Return (X, Y) of the center of cell containing provided text 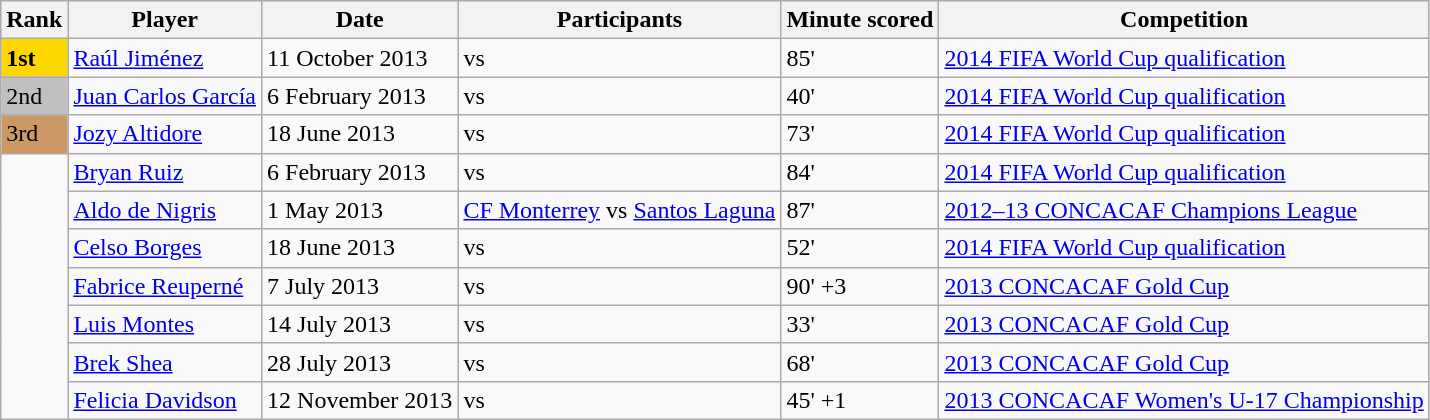
11 October 2013 (360, 58)
68' (860, 362)
90' +3 (860, 286)
Participants (620, 20)
45' +1 (860, 400)
Jozy Altidore (165, 134)
Raúl Jiménez (165, 58)
Date (360, 20)
Bryan Ruiz (165, 172)
3rd (34, 134)
87' (860, 210)
84' (860, 172)
40' (860, 96)
12 November 2013 (360, 400)
Felicia Davidson (165, 400)
52' (860, 248)
85' (860, 58)
2nd (34, 96)
73' (860, 134)
14 July 2013 (360, 324)
Juan Carlos García (165, 96)
33' (860, 324)
Minute scored (860, 20)
7 July 2013 (360, 286)
28 July 2013 (360, 362)
Aldo de Nigris (165, 210)
Competition (1184, 20)
Player (165, 20)
1 May 2013 (360, 210)
Fabrice Reuperné (165, 286)
2013 CONCACAF Women's U-17 Championship (1184, 400)
2012–13 CONCACAF Champions League (1184, 210)
CF Monterrey vs Santos Laguna (620, 210)
1st (34, 58)
Luis Montes (165, 324)
Celso Borges (165, 248)
Brek Shea (165, 362)
Rank (34, 20)
